Return the [X, Y] coordinate for the center point of the cell that contains the specified text.  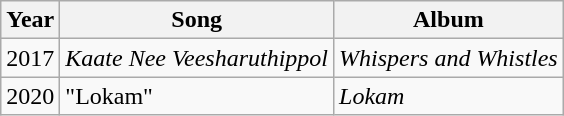
"Lokam" [197, 96]
2017 [30, 58]
Year [30, 20]
2020 [30, 96]
Kaate Nee Veesharuthippol [197, 58]
Song [197, 20]
Whispers and Whistles [449, 58]
Lokam [449, 96]
Album [449, 20]
